Detect which cell encompasses the target text, then output its [x, y] center coordinate. 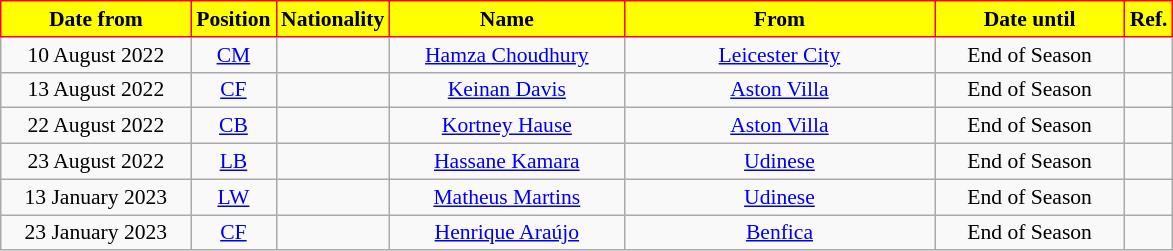
CB [234, 126]
23 August 2022 [96, 162]
Matheus Martins [506, 197]
Kortney Hause [506, 126]
Nationality [332, 19]
10 August 2022 [96, 55]
13 January 2023 [96, 197]
Hamza Choudhury [506, 55]
CM [234, 55]
From [779, 19]
Benfica [779, 233]
22 August 2022 [96, 126]
LB [234, 162]
Position [234, 19]
Date from [96, 19]
Ref. [1149, 19]
Hassane Kamara [506, 162]
Name [506, 19]
Henrique Araújo [506, 233]
LW [234, 197]
Date until [1030, 19]
Keinan Davis [506, 90]
13 August 2022 [96, 90]
Leicester City [779, 55]
23 January 2023 [96, 233]
